From the cell containing the given text, extract its center point as (X, Y) coordinate. 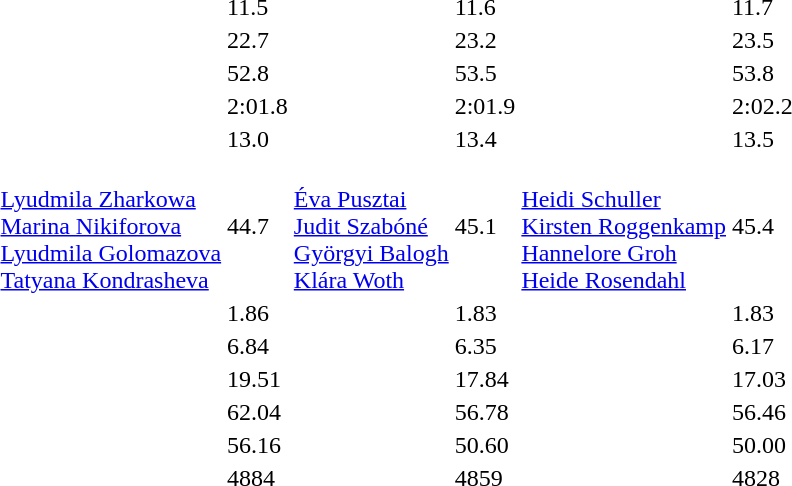
6.84 (258, 346)
22.7 (258, 40)
Heidi SchullerKirsten RoggenkampHannelore GrohHeide Rosendahl (624, 226)
17.84 (485, 379)
23.2 (485, 40)
62.04 (258, 412)
13.4 (485, 139)
50.60 (485, 445)
52.8 (258, 73)
2:01.8 (258, 106)
1.86 (258, 313)
6.35 (485, 346)
44.7 (258, 226)
2:01.9 (485, 106)
45.1 (485, 226)
13.0 (258, 139)
56.78 (485, 412)
1.83 (485, 313)
56.16 (258, 445)
Éva PusztaiJudit SzabónéGyörgyi BaloghKlára Woth (371, 226)
53.5 (485, 73)
19.51 (258, 379)
